Capture the cell that displays the provided text and extract its [X, Y] central coordinate. 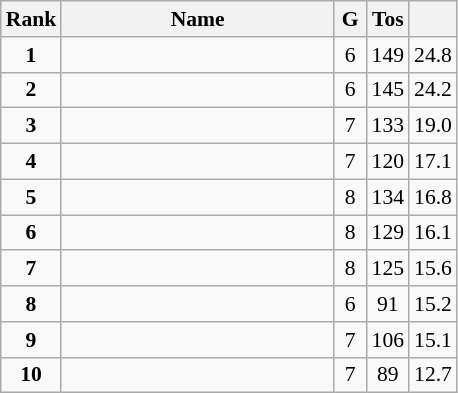
134 [388, 197]
133 [388, 126]
15.6 [433, 269]
2 [32, 90]
9 [32, 340]
16.1 [433, 233]
12.7 [433, 375]
120 [388, 162]
10 [32, 375]
24.8 [433, 55]
G [350, 19]
Name [198, 19]
Rank [32, 19]
15.2 [433, 304]
149 [388, 55]
19.0 [433, 126]
91 [388, 304]
4 [32, 162]
Tos [388, 19]
89 [388, 375]
15.1 [433, 340]
129 [388, 233]
145 [388, 90]
16.8 [433, 197]
1 [32, 55]
24.2 [433, 90]
5 [32, 197]
125 [388, 269]
106 [388, 340]
17.1 [433, 162]
3 [32, 126]
